Return the (x, y) coordinate for the center point of the cell that contains the specified text.  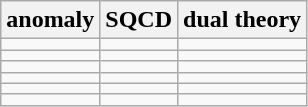
SQCD (139, 20)
dual theory (242, 20)
anomaly (50, 20)
